Return the [x, y] coordinate for the center point of the cell that contains the specified text.  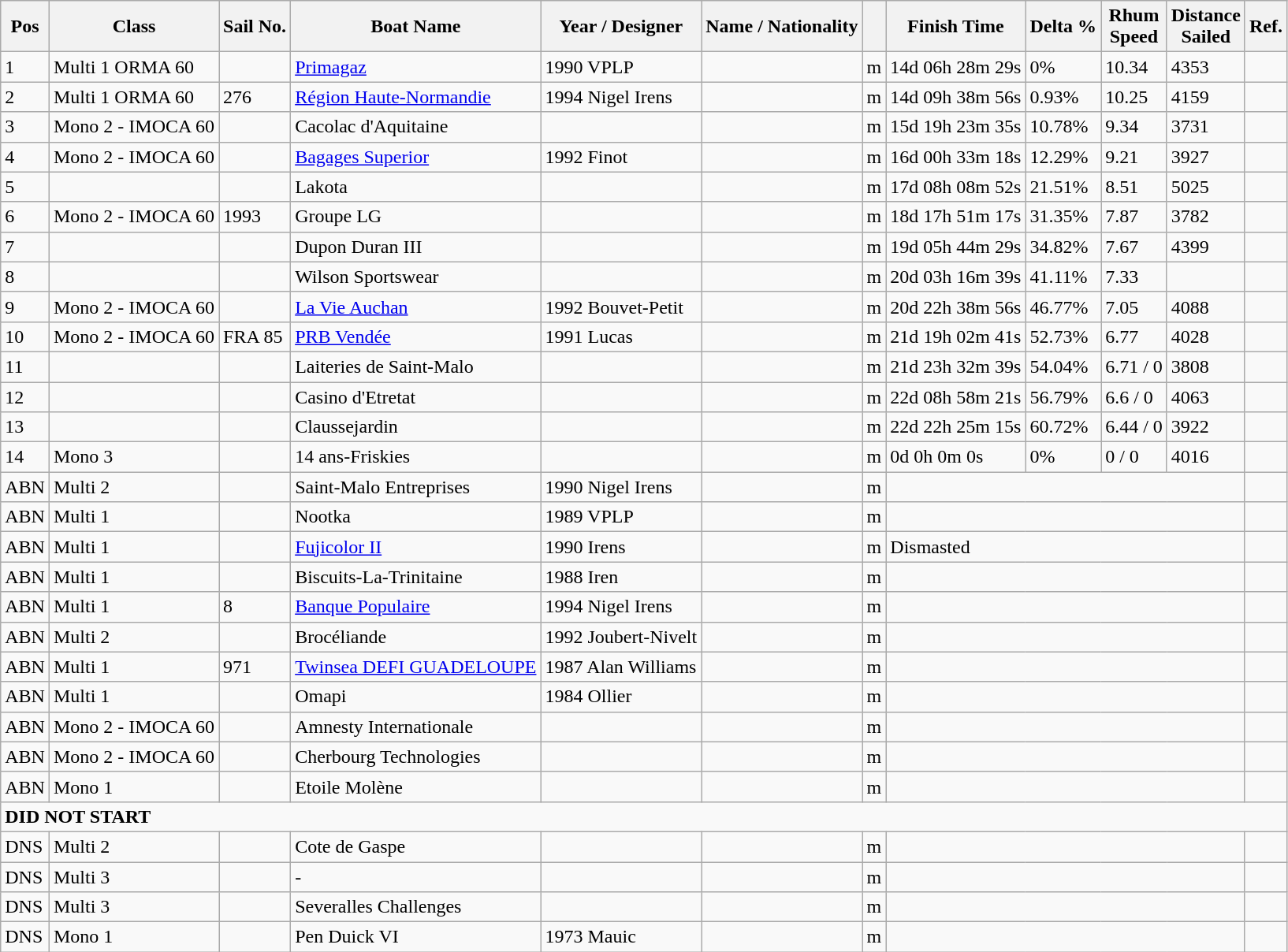
10.34 [1134, 67]
54.04% [1063, 366]
1992 Finot [621, 157]
5025 [1206, 187]
9 [25, 307]
22d 22h 25m 15s [955, 427]
Région Haute-Normandie [416, 97]
34.82% [1063, 247]
1993 [255, 217]
4159 [1206, 97]
13 [25, 427]
4399 [1206, 247]
0 / 0 [1134, 457]
Wilson Sportswear [416, 277]
20d 03h 16m 39s [955, 277]
52.73% [1063, 337]
Laiteries de Saint-Malo [416, 366]
3782 [1206, 217]
Cote de Gaspe [416, 846]
10.78% [1063, 127]
46.77% [1063, 307]
1984 Ollier [621, 697]
Banque Populaire [416, 607]
1 [25, 67]
Fujicolor II [416, 547]
Class [134, 27]
4063 [1206, 396]
7.05 [1134, 307]
16d 00h 33m 18s [955, 157]
9.34 [1134, 127]
1992 Bouvet-Petit [621, 307]
5 [25, 187]
Saint-Malo Entreprises [416, 487]
56.79% [1063, 396]
4 [25, 157]
Claussejardin [416, 427]
1990 Nigel Irens [621, 487]
Groupe LG [416, 217]
DID NOT START [644, 816]
10 [25, 337]
14d 09h 38m 56s [955, 97]
6.77 [1134, 337]
3808 [1206, 366]
8.51 [1134, 187]
1989 VPLP [621, 517]
Etoile Molène [416, 787]
3922 [1206, 427]
Year / Designer [621, 27]
Sail No. [255, 27]
31.35% [1063, 217]
22d 08h 58m 21s [955, 396]
14 ans-Friskies [416, 457]
Mono 3 [134, 457]
Delta % [1063, 27]
60.72% [1063, 427]
21d 23h 32m 39s [955, 366]
12.29% [1063, 157]
4016 [1206, 457]
7.87 [1134, 217]
PRB Vendée [416, 337]
4353 [1206, 67]
Cacolac d'Aquitaine [416, 127]
Dupon Duran III [416, 247]
Distance Sailed [1206, 27]
Casino d'Etretat [416, 396]
Pos [25, 27]
3731 [1206, 127]
11 [25, 366]
971 [255, 667]
18d 17h 51m 17s [955, 217]
1990 Irens [621, 547]
17d 08h 08m 52s [955, 187]
4028 [1206, 337]
La Vie Auchan [416, 307]
21d 19h 02m 41s [955, 337]
Rhum Speed [1134, 27]
14d 06h 28m 29s [955, 67]
6.71 / 0 [1134, 366]
7.67 [1134, 247]
Severalles Challenges [416, 907]
276 [255, 97]
1987 Alan Williams [621, 667]
FRA 85 [255, 337]
0.93% [1063, 97]
12 [25, 396]
3 [25, 127]
Nootka [416, 517]
19d 05h 44m 29s [955, 247]
2 [25, 97]
Dismasted [1066, 547]
Finish Time [955, 27]
Ref. [1266, 27]
Primagaz [416, 67]
Cherbourg Technologies [416, 757]
- [416, 877]
6 [25, 217]
1991 Lucas [621, 337]
0d 0h 0m 0s [955, 457]
6.44 / 0 [1134, 427]
1992 Joubert-Nivelt [621, 637]
Lakota [416, 187]
1988 Iren [621, 577]
Brocéliande [416, 637]
21.51% [1063, 187]
1973 Mauic [621, 937]
7.33 [1134, 277]
Omapi [416, 697]
10.25 [1134, 97]
Twinsea DEFI GUADELOUPE [416, 667]
7 [25, 247]
41.11% [1063, 277]
Pen Duick VI [416, 937]
1990 VPLP [621, 67]
Name / Nationality [782, 27]
14 [25, 457]
20d 22h 38m 56s [955, 307]
15d 19h 23m 35s [955, 127]
Amnesty Internationale [416, 727]
6.6 / 0 [1134, 396]
Biscuits-La-Trinitaine [416, 577]
Boat Name [416, 27]
4088 [1206, 307]
9.21 [1134, 157]
Bagages Superior [416, 157]
3927 [1206, 157]
